Identify which cell holds the provided text, then report its (x, y) central coordinate. 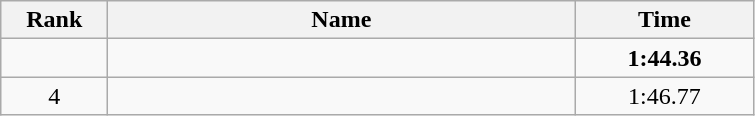
1:46.77 (664, 96)
Name (342, 20)
Time (664, 20)
4 (54, 96)
1:44.36 (664, 58)
Rank (54, 20)
